Identify which cell holds the provided text, then report its [X, Y] central coordinate. 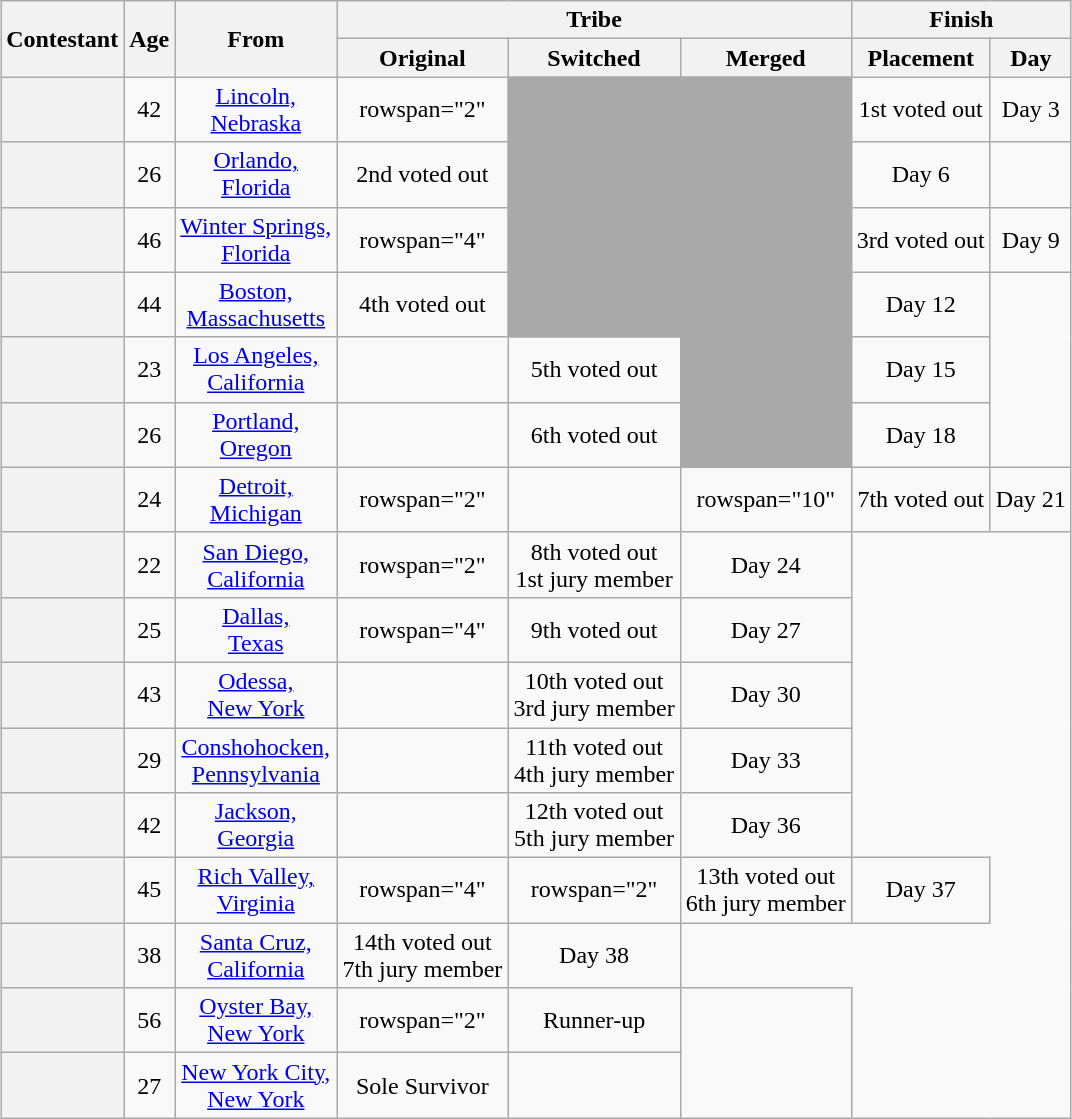
Day 33 [766, 760]
From [256, 39]
1st voted out [920, 110]
12th voted out5th jury member [594, 826]
Santa Cruz,California [256, 956]
56 [150, 1020]
27 [150, 1086]
Orlando,Florida [256, 174]
4th voted out [422, 304]
44 [150, 304]
6th voted out [594, 434]
25 [150, 630]
8th voted out1st jury member [594, 564]
Portland,Oregon [256, 434]
Day 37 [920, 890]
Day 21 [1030, 500]
Day 12 [920, 304]
Day 3 [1030, 110]
Boston,Massachusetts [256, 304]
Age [150, 39]
Detroit,Michigan [256, 500]
Day 36 [766, 826]
Lincoln,Nebraska [256, 110]
9th voted out [594, 630]
Day 27 [766, 630]
45 [150, 890]
Original [422, 58]
11th voted out4th jury member [594, 760]
3rd voted out [920, 240]
Contestant [62, 39]
Jackson,Georgia [256, 826]
Dallas,Texas [256, 630]
13th voted out6th jury member [766, 890]
2nd voted out [422, 174]
Los Angeles,California [256, 370]
New York City,New York [256, 1086]
Tribe [594, 20]
23 [150, 370]
10th voted out3rd jury member [594, 694]
Conshohocken,Pennsylvania [256, 760]
rowspan="10" [766, 500]
43 [150, 694]
Day 18 [920, 434]
Placement [920, 58]
38 [150, 956]
Odessa,New York [256, 694]
5th voted out [594, 370]
Day 9 [1030, 240]
Oyster Bay,New York [256, 1020]
24 [150, 500]
Sole Survivor [422, 1086]
Finish [961, 20]
14th voted out7th jury member [422, 956]
Winter Springs,Florida [256, 240]
San Diego,California [256, 564]
Day 38 [594, 956]
29 [150, 760]
Merged [766, 58]
Switched [594, 58]
Day 30 [766, 694]
Day 15 [920, 370]
Day 6 [920, 174]
46 [150, 240]
Rich Valley,Virginia [256, 890]
Runner-up [594, 1020]
Day 24 [766, 564]
22 [150, 564]
7th voted out [920, 500]
Day [1030, 58]
